From the cell containing the given text, extract its center point as [x, y] coordinate. 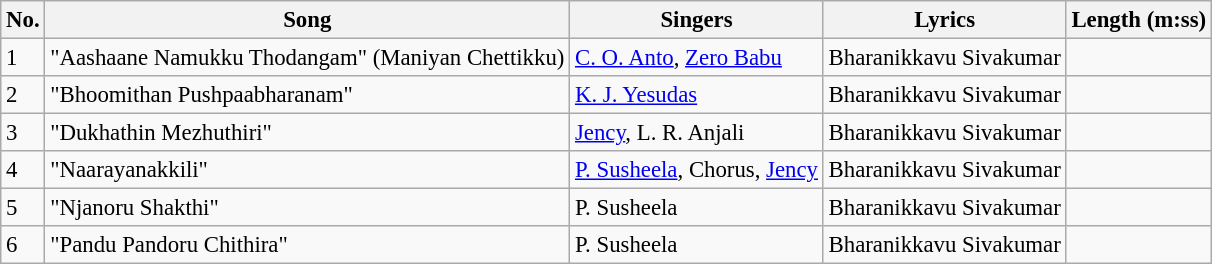
C. O. Anto, Zero Babu [697, 58]
"Naarayanakkili" [308, 170]
No. [23, 20]
5 [23, 208]
K. J. Yesudas [697, 95]
1 [23, 58]
"Pandu Pandoru Chithira" [308, 245]
4 [23, 170]
P. Susheela, Chorus, Jency [697, 170]
6 [23, 245]
Lyrics [944, 20]
Song [308, 20]
Jency, L. R. Anjali [697, 133]
Singers [697, 20]
"Bhoomithan Pushpaabharanam" [308, 95]
"Aashaane Namukku Thodangam" (Maniyan Chettikku) [308, 58]
"Dukhathin Mezhuthiri" [308, 133]
3 [23, 133]
Length (m:ss) [1138, 20]
2 [23, 95]
"Njanoru Shakthi" [308, 208]
